Return the [x, y] coordinate for the center point of the cell that contains the specified text.  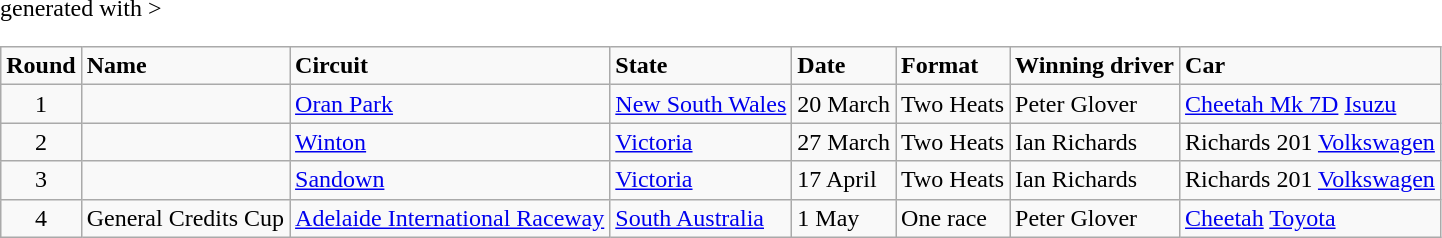
Date [844, 66]
4 [41, 218]
3 [41, 180]
Round [41, 66]
1 May [844, 218]
Sandown [450, 180]
Adelaide International Raceway [450, 218]
Cheetah Toyota [1310, 218]
Car [1310, 66]
17 April [844, 180]
Winton [450, 142]
27 March [844, 142]
20 March [844, 104]
One race [953, 218]
2 [41, 142]
South Australia [701, 218]
General Credits Cup [185, 218]
State [701, 66]
Oran Park [450, 104]
New South Wales [701, 104]
Format [953, 66]
Winning driver [1095, 66]
1 [41, 104]
Cheetah Mk 7D Isuzu [1310, 104]
Name [185, 66]
Circuit [450, 66]
